Search for the cell housing the specified text and yield its (x, y) center coordinate. 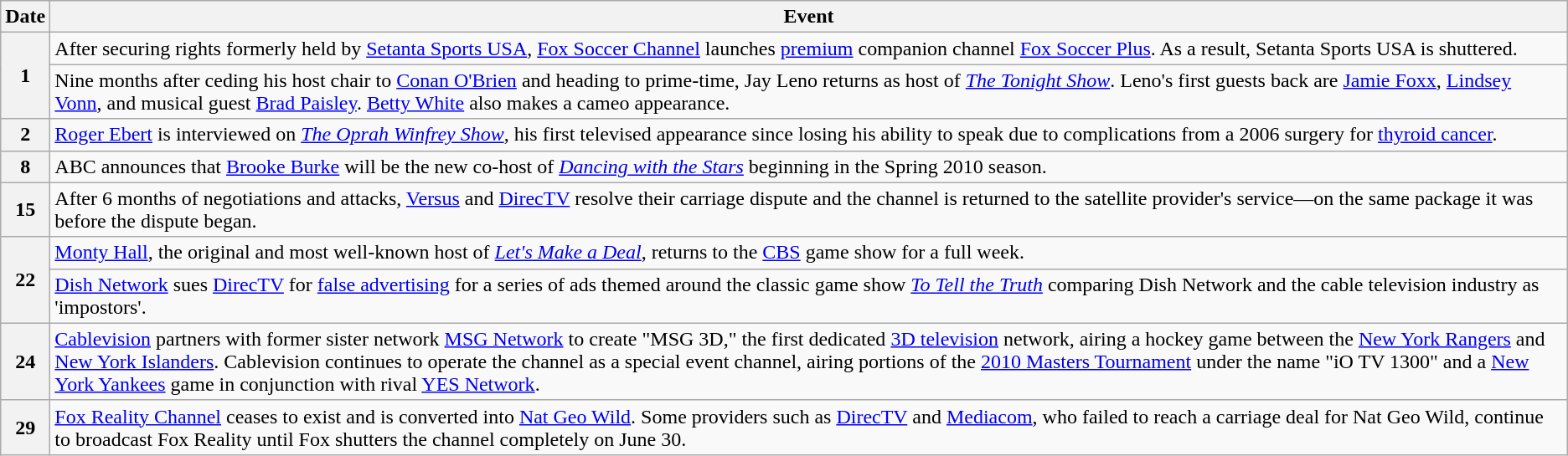
22 (25, 279)
15 (25, 209)
29 (25, 427)
24 (25, 361)
Date (25, 17)
Monty Hall, the original and most well-known host of Let's Make a Deal, returns to the CBS game show for a full week. (809, 253)
1 (25, 75)
2 (25, 135)
ABC announces that Brooke Burke will be the new co-host of Dancing with the Stars beginning in the Spring 2010 season. (809, 167)
8 (25, 167)
Event (809, 17)
